Pinpoint the cell where the given text exists, returning its [x, y] midpoint coordinate. 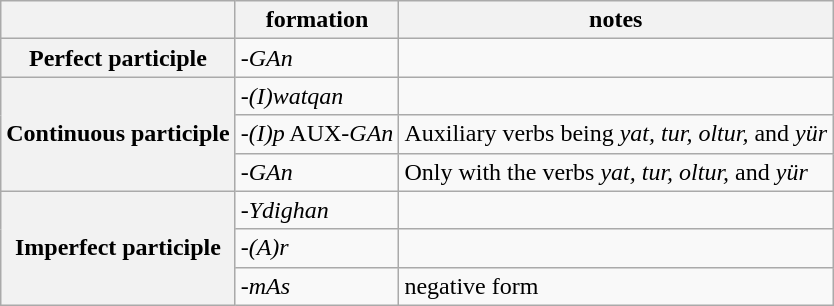
Auxiliary verbs being yat, tur, oltur, and yür [616, 134]
-(I)watqan [317, 96]
notes [616, 20]
negative form [616, 286]
Perfect participle [118, 58]
-mAs [317, 286]
Imperfect participle [118, 248]
formation [317, 20]
-(I)p AUX-GAn [317, 134]
Continuous participle [118, 134]
-(A)r [317, 248]
-Ydighan [317, 210]
Only with the verbs yat, tur, oltur, and yür [616, 172]
